Identify which cell holds the provided text, then report its [x, y] central coordinate. 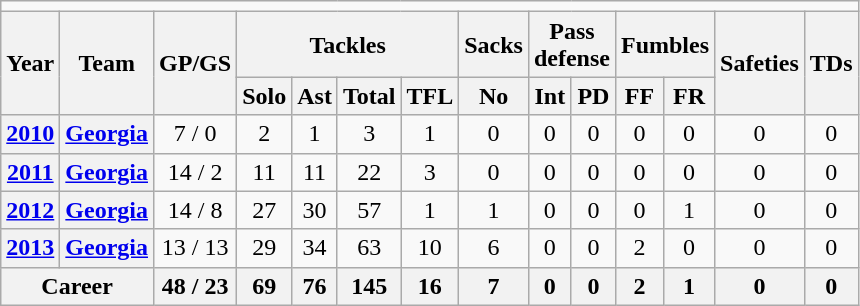
145 [369, 286]
7 [494, 286]
2010 [30, 134]
PD [593, 96]
FF [639, 96]
7 / 0 [196, 134]
Pass defense [572, 44]
Career [78, 286]
13 / 13 [196, 248]
63 [369, 248]
14 / 2 [196, 172]
14 / 8 [196, 210]
Sacks [494, 44]
GP/GS [196, 64]
2012 [30, 210]
10 [430, 248]
Total [369, 96]
TFL [430, 96]
27 [264, 210]
6 [494, 248]
48 / 23 [196, 286]
Fumbles [664, 44]
FR [688, 96]
57 [369, 210]
Ast [315, 96]
69 [264, 286]
No [494, 96]
Team [107, 64]
Tackles [348, 44]
76 [315, 286]
30 [315, 210]
2011 [30, 172]
22 [369, 172]
Int [550, 96]
29 [264, 248]
Year [30, 64]
2013 [30, 248]
34 [315, 248]
Solo [264, 96]
16 [430, 286]
TDs [831, 64]
Safeties [760, 64]
